Pinpoint the cell where the given text exists, returning its (x, y) midpoint coordinate. 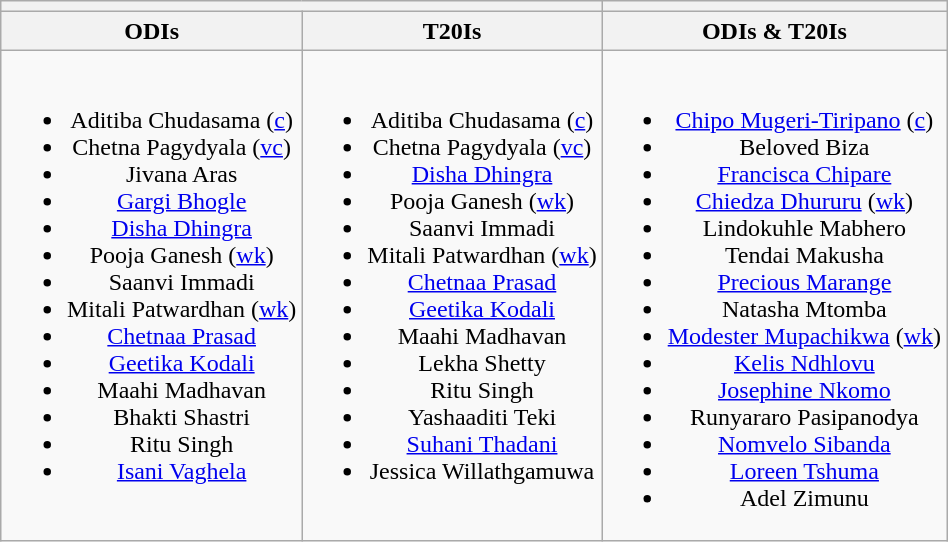
T20Is (452, 31)
ODIs (151, 31)
ODIs & T20Is (774, 31)
